Detect which cell encompasses the target text, then output its (X, Y) center coordinate. 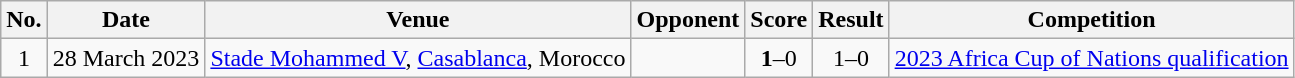
Opponent (688, 20)
Score (779, 20)
Result (851, 20)
Venue (418, 20)
Competition (1092, 20)
Date (126, 20)
2023 Africa Cup of Nations qualification (1092, 58)
Stade Mohammed V, Casablanca, Morocco (418, 58)
28 March 2023 (126, 58)
No. (24, 20)
1 (24, 58)
